Scan for the cell matching the given text and deliver its (X, Y) coordinate at center. 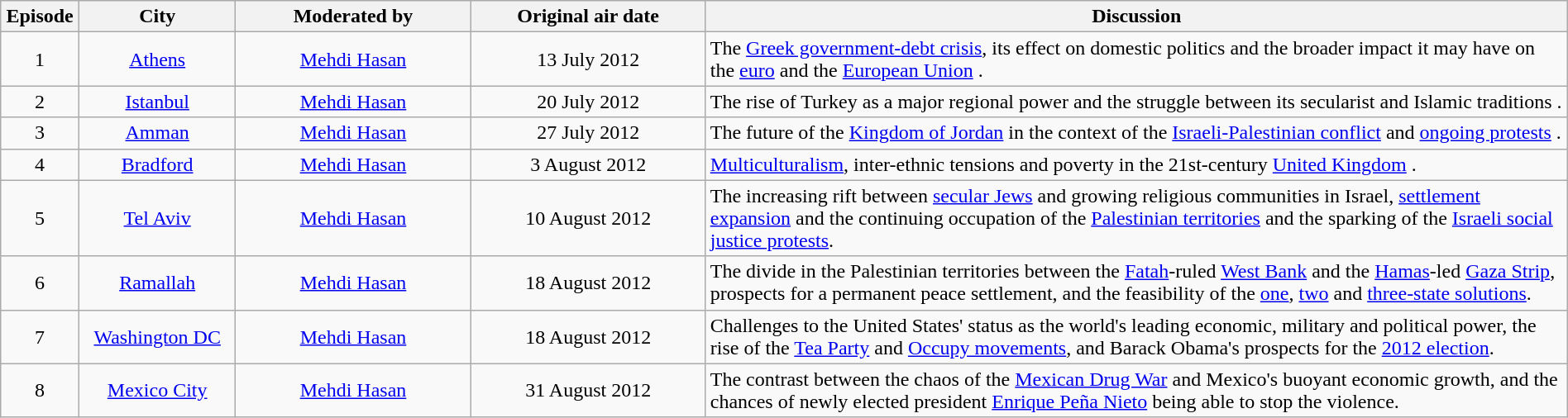
Tel Aviv (157, 218)
Amman (157, 133)
5 (40, 218)
Moderated by (353, 17)
Bradford (157, 164)
10 August 2012 (588, 218)
Original air date (588, 17)
7 (40, 337)
4 (40, 164)
31 August 2012 (588, 390)
Mexico City (157, 390)
Istanbul (157, 102)
3 (40, 133)
The Greek government-debt crisis, its effect on domestic politics and the broader impact it may have on the euro and the European Union . (1136, 59)
20 July 2012 (588, 102)
Washington DC (157, 337)
The rise of Turkey as a major regional power and the struggle between its secularist and Islamic traditions . (1136, 102)
1 (40, 59)
13 July 2012 (588, 59)
Ramallah (157, 283)
City (157, 17)
Athens (157, 59)
The future of the Kingdom of Jordan in the context of the Israeli-Palestinian conflict and ongoing protests . (1136, 133)
6 (40, 283)
Multiculturalism, inter-ethnic tensions and poverty in the 21st-century United Kingdom . (1136, 164)
Episode (40, 17)
27 July 2012 (588, 133)
Discussion (1136, 17)
3 August 2012 (588, 164)
8 (40, 390)
2 (40, 102)
